Identify which cell holds the provided text, then report its (x, y) central coordinate. 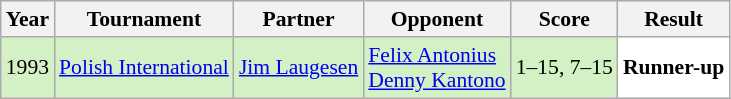
Jim Laugesen (298, 68)
1–15, 7–15 (564, 68)
Score (564, 19)
Runner-up (674, 68)
Tournament (144, 19)
Partner (298, 19)
Result (674, 19)
Felix Antonius Denny Kantono (436, 68)
Year (28, 19)
1993 (28, 68)
Opponent (436, 19)
Polish International (144, 68)
